Capture the cell that displays the provided text and extract its (X, Y) central coordinate. 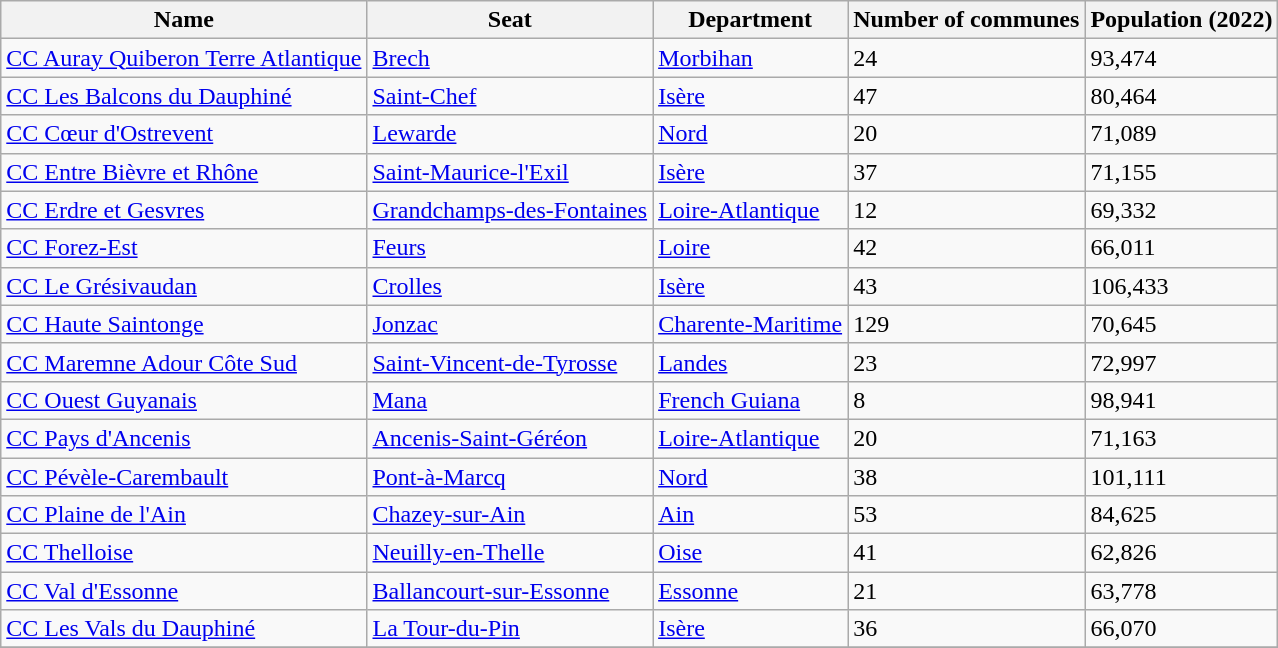
41 (966, 553)
Saint-Maurice-l'Exil (510, 172)
8 (966, 400)
Charente-Maritime (750, 324)
69,332 (1182, 210)
CC Le Grésivaudan (184, 286)
CC Thelloise (184, 553)
Population (2022) (1182, 20)
Brech (510, 58)
24 (966, 58)
129 (966, 324)
Feurs (510, 248)
71,089 (1182, 134)
Chazey-sur-Ain (510, 515)
Name (184, 20)
CC Entre Bièvre et Rhône (184, 172)
Department (750, 20)
Seat (510, 20)
Ancenis-Saint-Géréon (510, 438)
Ballancourt-sur-Essonne (510, 591)
63,778 (1182, 591)
38 (966, 477)
CC Ouest Guyanais (184, 400)
CC Pévèle-Carembault (184, 477)
CC Haute Saintonge (184, 324)
66,070 (1182, 629)
Mana (510, 400)
Oise (750, 553)
Number of communes (966, 20)
Ain (750, 515)
71,155 (1182, 172)
53 (966, 515)
CC Auray Quiberon Terre Atlantique (184, 58)
Morbihan (750, 58)
37 (966, 172)
Landes (750, 362)
La Tour-du-Pin (510, 629)
CC Val d'Essonne (184, 591)
CC Pays d'Ancenis (184, 438)
12 (966, 210)
Loire (750, 248)
93,474 (1182, 58)
CC Cœur d'Ostrevent (184, 134)
CC Forez-Est (184, 248)
84,625 (1182, 515)
Lewarde (510, 134)
72,997 (1182, 362)
71,163 (1182, 438)
CC Les Balcons du Dauphiné (184, 96)
106,433 (1182, 286)
Essonne (750, 591)
70,645 (1182, 324)
CC Plaine de l'Ain (184, 515)
CC Les Vals du Dauphiné (184, 629)
66,011 (1182, 248)
CC Maremne Adour Côte Sud (184, 362)
47 (966, 96)
Saint-Chef (510, 96)
Jonzac (510, 324)
62,826 (1182, 553)
Neuilly-en-Thelle (510, 553)
Grandchamps-des-Fontaines (510, 210)
Crolles (510, 286)
French Guiana (750, 400)
21 (966, 591)
CC Erdre et Gesvres (184, 210)
Saint-Vincent-de-Tyrosse (510, 362)
23 (966, 362)
Pont-à-Marcq (510, 477)
43 (966, 286)
36 (966, 629)
80,464 (1182, 96)
98,941 (1182, 400)
42 (966, 248)
101,111 (1182, 477)
